Capture the cell that displays the provided text and extract its (x, y) central coordinate. 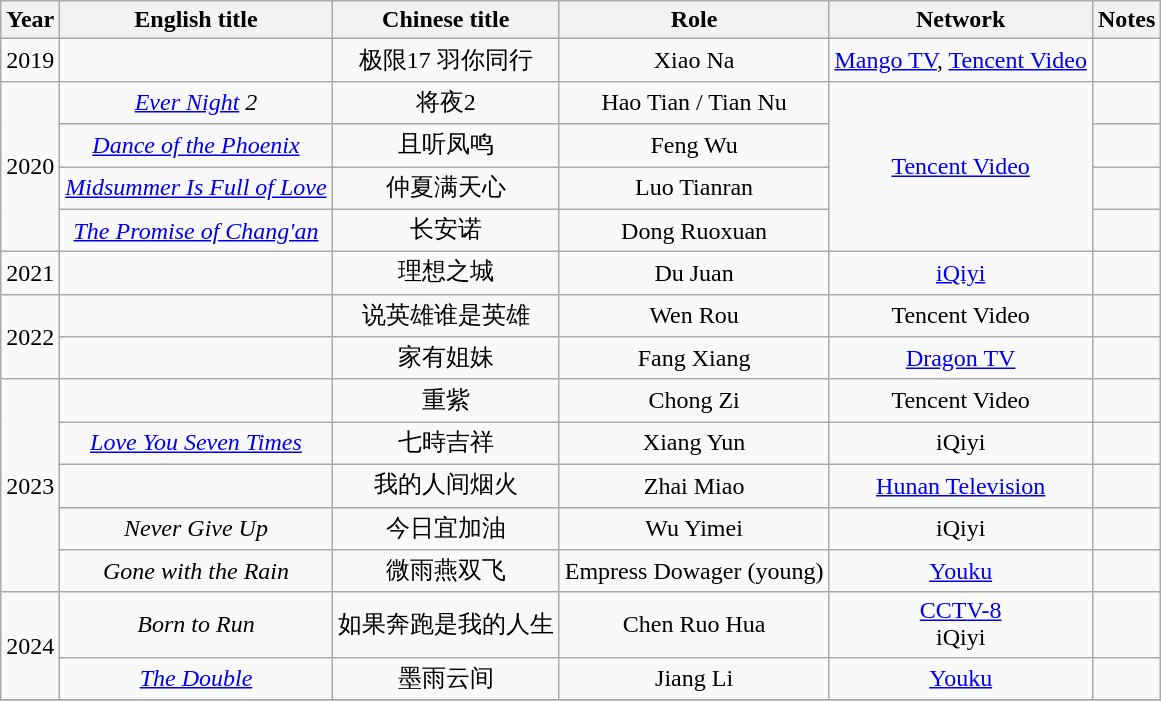
极限17 羽你同行 (446, 60)
Zhai Miao (694, 486)
CCTV-8iQiyi (961, 624)
说英雄谁是英雄 (446, 316)
长安诺 (446, 230)
2020 (30, 166)
Fang Xiang (694, 358)
2023 (30, 486)
理想之城 (446, 274)
Xiang Yun (694, 444)
Chen Ruo Hua (694, 624)
Gone with the Rain (196, 572)
Luo Tianran (694, 188)
Feng Wu (694, 146)
Xiao Na (694, 60)
Wu Yimei (694, 528)
Hunan Television (961, 486)
Dragon TV (961, 358)
仲夏满天心 (446, 188)
Chinese title (446, 20)
Year (30, 20)
墨雨云间 (446, 678)
今日宜加油 (446, 528)
Never Give Up (196, 528)
The Promise of Chang'an (196, 230)
Network (961, 20)
Hao Tian / Tian Nu (694, 102)
Born to Run (196, 624)
Mango TV, Tencent Video (961, 60)
七時吉祥 (446, 444)
Ever Night 2 (196, 102)
我的人间烟火 (446, 486)
微雨燕双飞 (446, 572)
The Double (196, 678)
Love You Seven Times (196, 444)
Jiang Li (694, 678)
Role (694, 20)
Dong Ruoxuan (694, 230)
如果奔跑是我的人生 (446, 624)
2024 (30, 646)
2021 (30, 274)
Empress Dowager (young) (694, 572)
2019 (30, 60)
Midsummer Is Full of Love (196, 188)
Wen Rou (694, 316)
Du Juan (694, 274)
Chong Zi (694, 400)
且听凤鸣 (446, 146)
Notes (1126, 20)
将夜2 (446, 102)
English title (196, 20)
重紫 (446, 400)
Dance of the Phoenix (196, 146)
2022 (30, 336)
家有姐妹 (446, 358)
